Identify which cell holds the provided text, then report its [x, y] central coordinate. 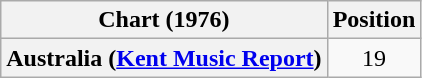
19 [374, 58]
Chart (1976) [164, 20]
Australia (Kent Music Report) [164, 58]
Position [374, 20]
